Search for the cell housing the specified text and yield its (X, Y) center coordinate. 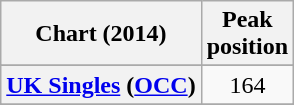
164 (247, 85)
Chart (2014) (101, 34)
Peakposition (247, 34)
UK Singles (OCC) (101, 85)
